Determine the [X, Y] coordinate at the center of the cell enclosing the given text.  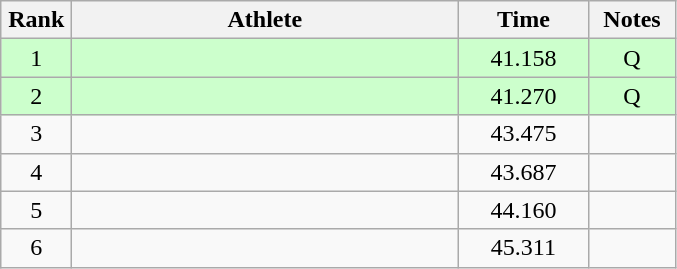
Notes [632, 20]
2 [36, 96]
3 [36, 134]
43.475 [524, 134]
6 [36, 248]
41.158 [524, 58]
Time [524, 20]
44.160 [524, 210]
4 [36, 172]
1 [36, 58]
41.270 [524, 96]
43.687 [524, 172]
45.311 [524, 248]
5 [36, 210]
Rank [36, 20]
Athlete [265, 20]
